From the cell containing the given text, extract its center point as (x, y) coordinate. 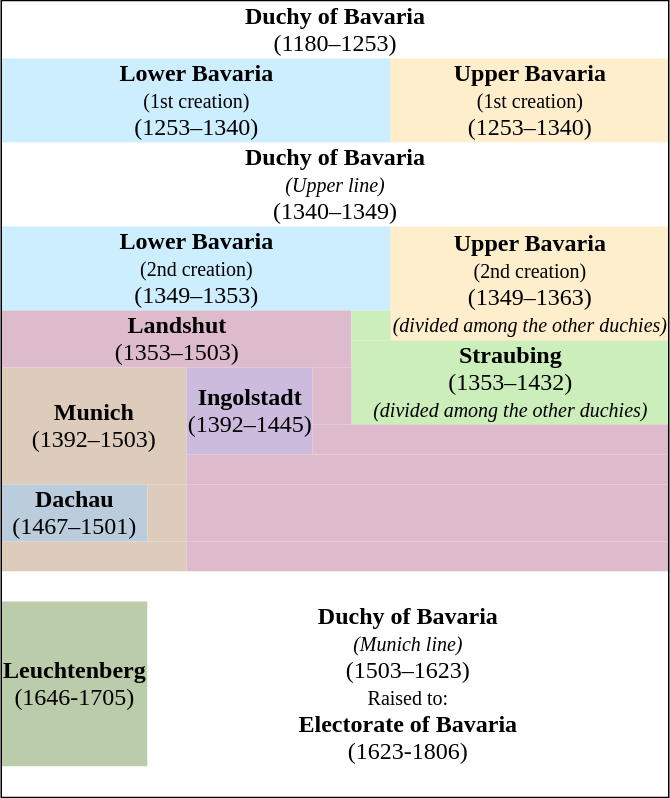
Duchy of Bavaria(1180–1253) (336, 30)
Duchy of Bavaria(Munich line)(1503–1623)Raised to:Electorate of Bavaria(1623-1806) (408, 684)
Dachau(1467–1501) (75, 512)
Landshut(1353–1503) (178, 338)
Lower Bavaria(2nd creation)(1349–1353) (197, 268)
Ingolstadt(1392–1445) (250, 412)
Lower Bavaria(1st creation)(1253–1340) (197, 100)
Upper Bavaria(1st creation)(1253–1340) (530, 100)
Duchy of Bavaria(Upper line)(1340–1349) (336, 184)
Leuchtenberg(1646-1705) (75, 684)
Munich(1392–1503) (94, 426)
Upper Bavaria(2nd creation)(1349–1363)(divided among the other duchies) (530, 283)
Straubing(1353–1432)(divided among the other duchies) (510, 382)
